Return [X, Y] of the center of cell containing provided text 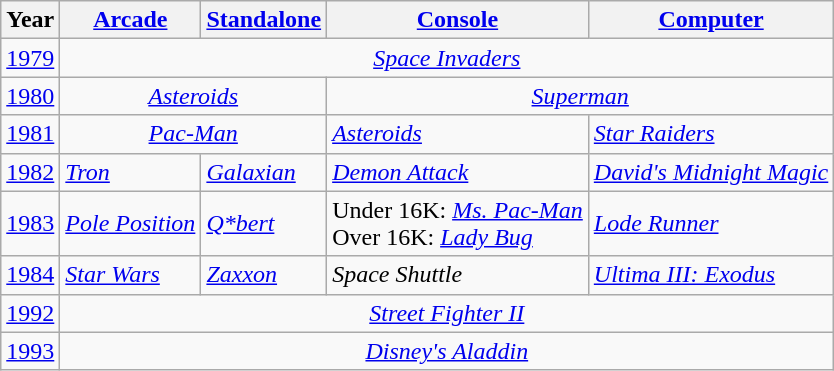
Year [30, 20]
Q*bert [264, 224]
Arcade [130, 20]
1992 [30, 313]
Under 16K: Ms. Pac-Man Over 16K: Lady Bug [458, 224]
Standalone [264, 20]
Space Shuttle [458, 275]
1981 [30, 134]
Street Fighter II [447, 313]
Star Raiders [711, 134]
Space Invaders [447, 58]
Demon Attack [458, 172]
1980 [30, 96]
1993 [30, 351]
1983 [30, 224]
Star Wars [130, 275]
Pac-Man [194, 134]
Galaxian [264, 172]
David's Midnight Magic [711, 172]
1984 [30, 275]
Pole Position [130, 224]
Ultima III: Exodus [711, 275]
Tron [130, 172]
Disney's Aladdin [447, 351]
Zaxxon [264, 275]
Superman [580, 96]
Computer [711, 20]
Console [458, 20]
Lode Runner [711, 224]
1979 [30, 58]
1982 [30, 172]
